Locate the cell with the specified text and output its (X, Y) center coordinate. 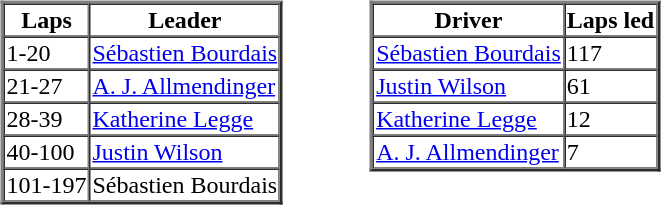
12 (610, 118)
Leader (184, 20)
1-20 (47, 52)
Laps led (610, 20)
21-27 (47, 86)
7 (610, 152)
Laps (47, 20)
40-100 (47, 152)
28-39 (47, 118)
Driver (468, 20)
117 (610, 52)
101-197 (47, 184)
61 (610, 86)
